Pinpoint the cell where the given text exists, returning its (X, Y) midpoint coordinate. 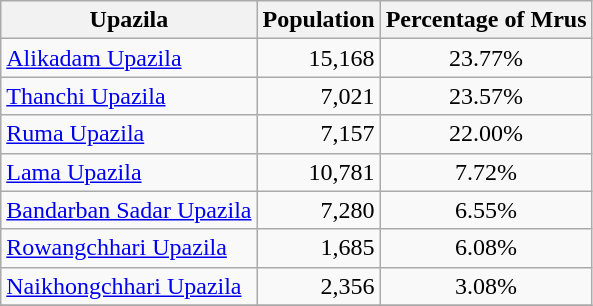
Percentage of Mrus (486, 20)
23.77% (486, 58)
15,168 (318, 58)
23.57% (486, 96)
22.00% (486, 134)
Upazila (129, 20)
Bandarban Sadar Upazila (129, 210)
Naikhongchhari Upazila (129, 286)
Lama Upazila (129, 172)
7,280 (318, 210)
2,356 (318, 286)
1,685 (318, 248)
Thanchi Upazila (129, 96)
Ruma Upazila (129, 134)
6.55% (486, 210)
7,021 (318, 96)
3.08% (486, 286)
6.08% (486, 248)
Population (318, 20)
7,157 (318, 134)
Rowangchhari Upazila (129, 248)
10,781 (318, 172)
7.72% (486, 172)
Alikadam Upazila (129, 58)
